Return [X, Y] of the center of cell containing provided text 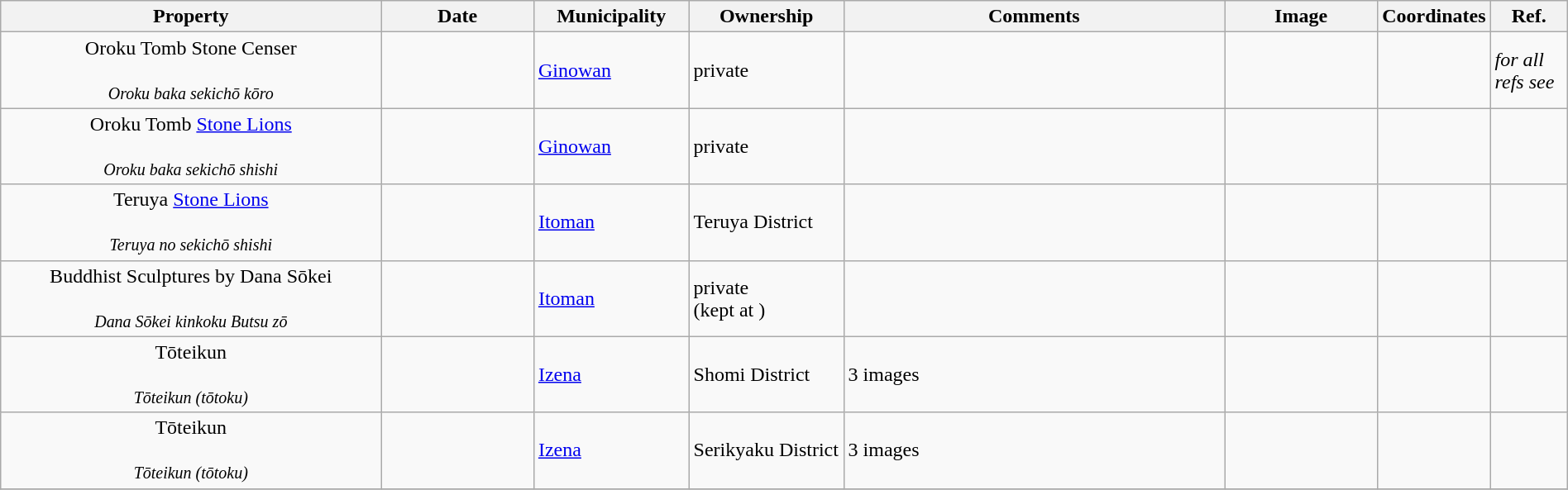
Serikyaku District [766, 450]
Comments [1034, 17]
Teruya District [766, 222]
Shomi District [766, 374]
Date [458, 17]
Ownership [766, 17]
Municipality [611, 17]
Oroku Tomb Stone LionsOroku baka sekichō shishi [191, 146]
Teruya Stone LionsTeruya no sekichō shishi [191, 222]
Property [191, 17]
Oroku Tomb Stone CenserOroku baka sekichō kōro [191, 70]
Buddhist Sculptures by Dana SōkeiDana Sōkei kinkoku Butsu zō [191, 298]
Ref. [1528, 17]
Coordinates [1434, 17]
Image [1300, 17]
private(kept at ) [766, 298]
for all refs see [1528, 70]
